Scan for the cell matching the given text and deliver its [x, y] coordinate at center. 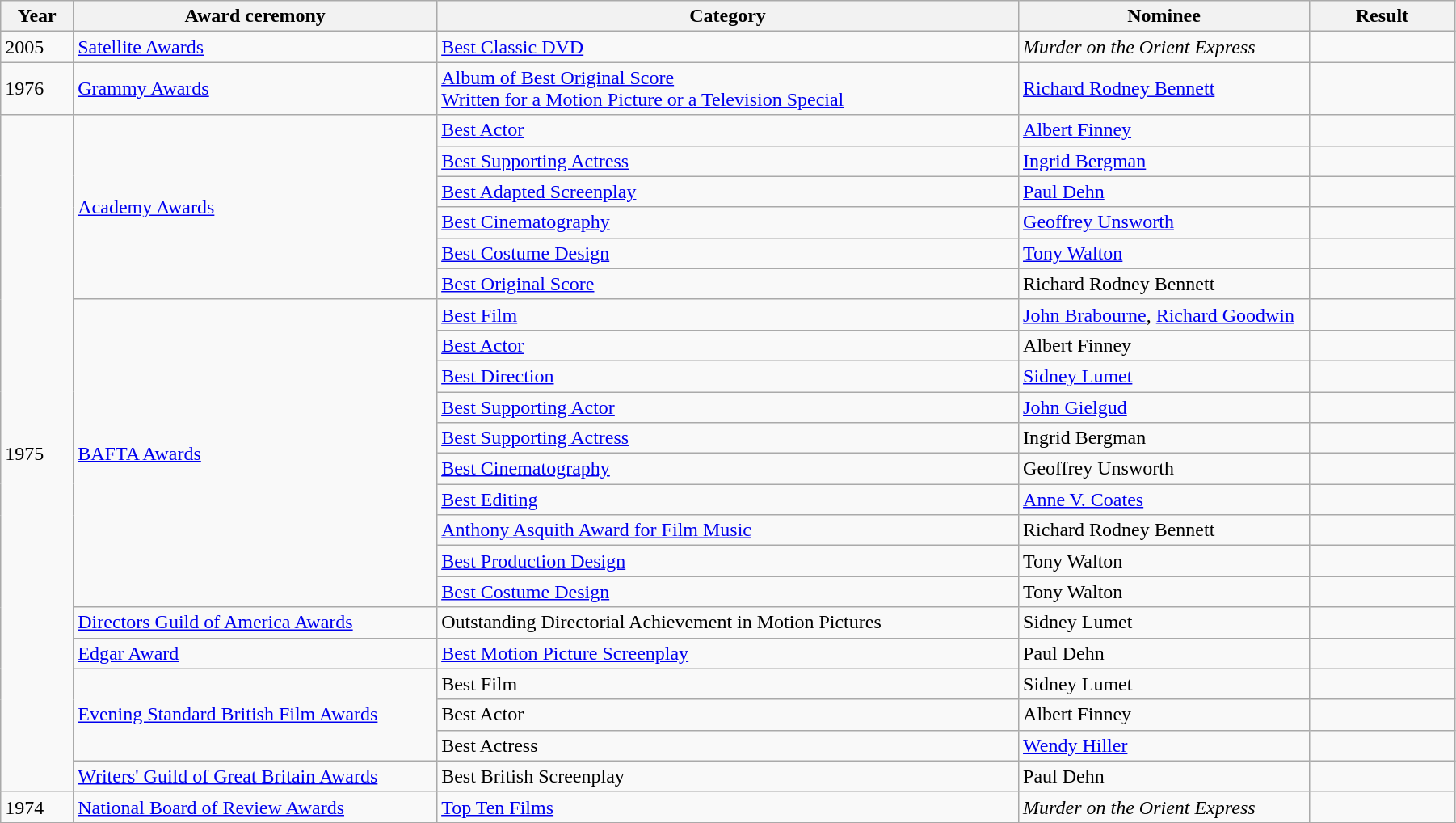
Grammy Awards [255, 89]
Evening Standard British Film Awards [255, 715]
2005 [37, 47]
Satellite Awards [255, 47]
Academy Awards [255, 207]
Best Supporting Actor [728, 407]
Anthony Asquith Award for Film Music [728, 530]
Outstanding Directorial Achievement in Motion Pictures [728, 623]
Best Production Design [728, 561]
Album of Best Original ScoreWritten for a Motion Picture or a Television Special [728, 89]
1975 [37, 453]
Directors Guild of America Awards [255, 623]
Year [37, 16]
National Board of Review Awards [255, 807]
1974 [37, 807]
Best Editing [728, 500]
1976 [37, 89]
John Gielgud [1164, 407]
Result [1382, 16]
Top Ten Films [728, 807]
Best Classic DVD [728, 47]
Edgar Award [255, 653]
Nominee [1164, 16]
Category [728, 16]
Best Original Score [728, 284]
Writers' Guild of Great Britain Awards [255, 776]
Award ceremony [255, 16]
Best British Screenplay [728, 776]
John Brabourne, Richard Goodwin [1164, 314]
Best Direction [728, 376]
Best Motion Picture Screenplay [728, 653]
Anne V. Coates [1164, 500]
Wendy Hiller [1164, 745]
BAFTA Awards [255, 453]
Best Actress [728, 745]
Best Adapted Screenplay [728, 192]
